From the cell containing the given text, extract its center point as [x, y] coordinate. 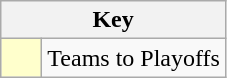
Teams to Playoffs [134, 58]
Key [114, 20]
